Pinpoint the cell where the given text exists, returning its [x, y] midpoint coordinate. 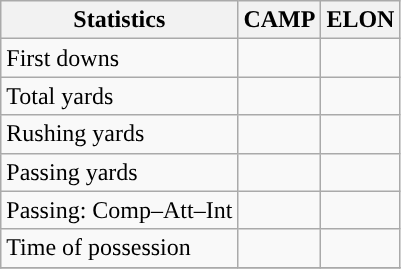
Statistics [120, 20]
CAMP [280, 20]
First downs [120, 58]
Passing yards [120, 172]
Time of possession [120, 248]
Passing: Comp–Att–Int [120, 210]
Total yards [120, 96]
Rushing yards [120, 134]
ELON [360, 20]
